Extract the (X, Y) coordinate from the center of the cell holding the provided text.  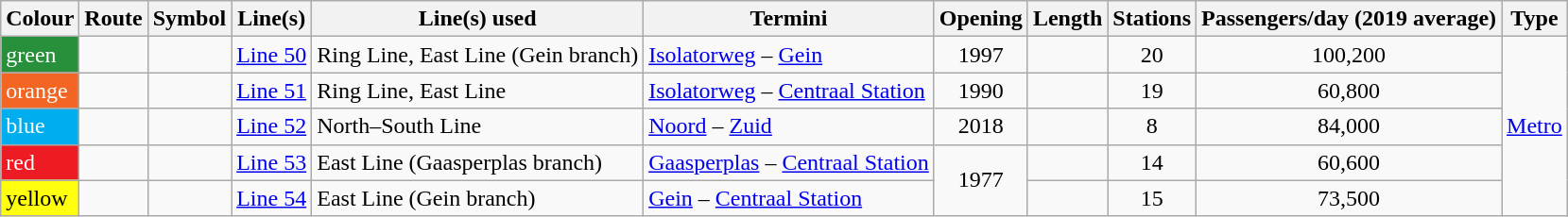
60,800 (1350, 91)
1997 (981, 55)
Opening (981, 19)
North–South Line (478, 126)
20 (1152, 55)
Symbol (189, 19)
Type (1535, 19)
yellow (40, 198)
1990 (981, 91)
60,600 (1350, 162)
8 (1152, 126)
East Line (Gein branch) (478, 198)
Line 53 (272, 162)
Isolatorweg – Gein (789, 55)
Termini (789, 19)
Gaasperplas – Centraal Station (789, 162)
East Line (Gaasperplas branch) (478, 162)
Ring Line, East Line (Gein branch) (478, 55)
19 (1152, 91)
100,200 (1350, 55)
Line 51 (272, 91)
Route (113, 19)
red (40, 162)
Line 50 (272, 55)
15 (1152, 198)
Ring Line, East Line (478, 91)
Line(s) (272, 19)
orange (40, 91)
Isolatorweg – Centraal Station (789, 91)
Line 54 (272, 198)
Passengers/day (2019 average) (1350, 19)
84,000 (1350, 126)
Metro (1535, 126)
Noord – Zuid (789, 126)
1977 (981, 180)
Line(s) used (478, 19)
blue (40, 126)
Line 52 (272, 126)
Colour (40, 19)
Gein – Centraal Station (789, 198)
73,500 (1350, 198)
Length (1067, 19)
green (40, 55)
14 (1152, 162)
Stations (1152, 19)
2018 (981, 126)
